Capture the cell that displays the provided text and extract its [X, Y] central coordinate. 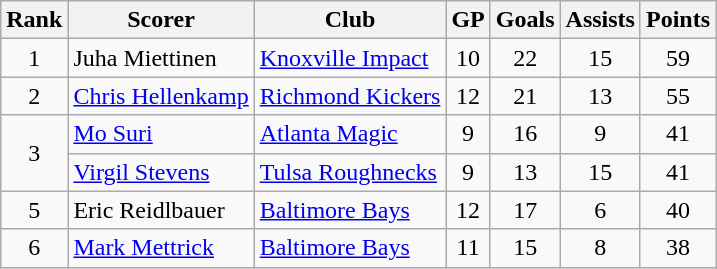
Goals [525, 20]
11 [468, 248]
3 [34, 153]
Club [350, 20]
Eric Reidlbauer [161, 210]
Chris Hellenkamp [161, 96]
10 [468, 58]
Atlanta Magic [350, 134]
Tulsa Roughnecks [350, 172]
Virgil Stevens [161, 172]
2 [34, 96]
38 [678, 248]
5 [34, 210]
GP [468, 20]
Mark Mettrick [161, 248]
1 [34, 58]
17 [525, 210]
Rank [34, 20]
Juha Miettinen [161, 58]
22 [525, 58]
8 [600, 248]
Richmond Kickers [350, 96]
59 [678, 58]
Scorer [161, 20]
21 [525, 96]
40 [678, 210]
Mo Suri [161, 134]
55 [678, 96]
Points [678, 20]
16 [525, 134]
Knoxville Impact [350, 58]
Assists [600, 20]
